Extract the (x, y) coordinate from the center of the cell holding the provided text.  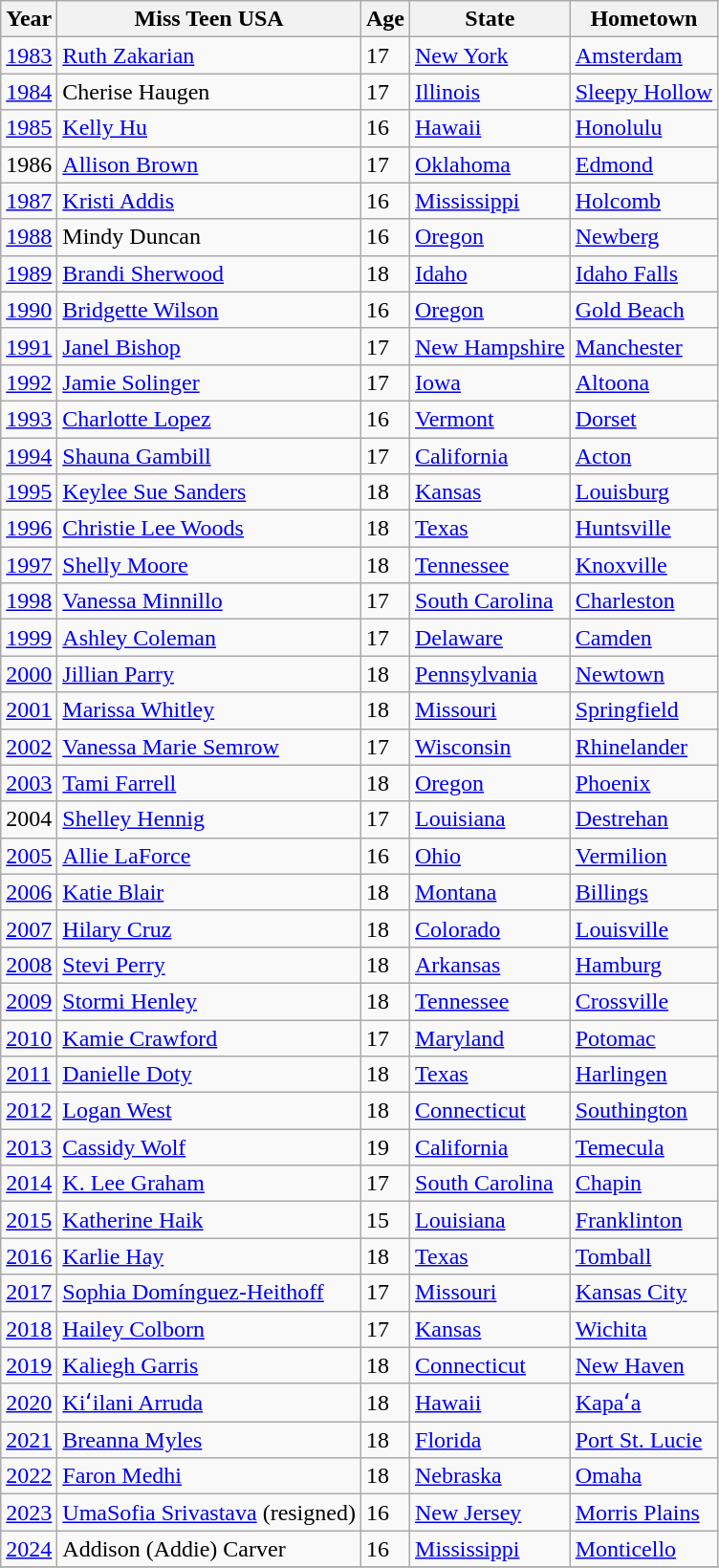
Omaha (643, 1476)
Port St. Lucie (643, 1440)
1984 (29, 92)
Morris Plains (643, 1513)
2020 (29, 1403)
1993 (29, 419)
UmaSofia Srivastava (resigned) (209, 1513)
New Jersey (490, 1513)
2001 (29, 710)
1999 (29, 638)
Altoona (643, 382)
Arkansas (490, 965)
Crossville (643, 1001)
Tami Farrell (209, 783)
1991 (29, 346)
15 (384, 1220)
1990 (29, 310)
2015 (29, 1220)
Idaho Falls (643, 273)
New Hampshire (490, 346)
Vermilion (643, 856)
2002 (29, 747)
Potomac (643, 1037)
Kamie Crawford (209, 1037)
2011 (29, 1075)
Bridgette Wilson (209, 310)
Destrehan (643, 819)
Florida (490, 1440)
Gold Beach (643, 310)
Logan West (209, 1111)
1985 (29, 128)
1994 (29, 456)
Year (29, 19)
Jillian Parry (209, 674)
Brandi Sherwood (209, 273)
Kristi Addis (209, 201)
Breanna Myles (209, 1440)
Miss Teen USA (209, 19)
2023 (29, 1513)
Ruth Zakarian (209, 55)
1983 (29, 55)
Holcomb (643, 201)
Allie LaForce (209, 856)
1996 (29, 529)
Tomball (643, 1256)
Addison (Addie) Carver (209, 1549)
Pennsylvania (490, 674)
1997 (29, 565)
Karlie Hay (209, 1256)
Jamie Solinger (209, 382)
2019 (29, 1365)
Illinois (490, 92)
Katie Blair (209, 892)
2021 (29, 1440)
2017 (29, 1293)
Southington (643, 1111)
Idaho (490, 273)
2014 (29, 1184)
Phoenix (643, 783)
Springfield (643, 710)
Wisconsin (490, 747)
Ohio (490, 856)
Sophia Domínguez-Heithoff (209, 1293)
Kansas City (643, 1293)
Harlingen (643, 1075)
Huntsville (643, 529)
Kaliegh Garris (209, 1365)
Sleepy Hollow (643, 92)
Stevi Perry (209, 965)
Kelly Hu (209, 128)
Faron Medhi (209, 1476)
Christie Lee Woods (209, 529)
New Haven (643, 1365)
Mindy Duncan (209, 237)
Honolulu (643, 128)
2006 (29, 892)
Camden (643, 638)
Newberg (643, 237)
2022 (29, 1476)
2004 (29, 819)
Oklahoma (490, 164)
Iowa (490, 382)
Danielle Doty (209, 1075)
Shelley Hennig (209, 819)
Cassidy Wolf (209, 1147)
Montana (490, 892)
Marissa Whitley (209, 710)
Louisburg (643, 492)
2010 (29, 1037)
Keylee Sue Sanders (209, 492)
Louisville (643, 928)
Nebraska (490, 1476)
State (490, 19)
2003 (29, 783)
2024 (29, 1549)
1988 (29, 237)
1992 (29, 382)
Ashley Coleman (209, 638)
Temecula (643, 1147)
K. Lee Graham (209, 1184)
Hamburg (643, 965)
Hailey Colborn (209, 1329)
2009 (29, 1001)
2007 (29, 928)
Cherise Haugen (209, 92)
Age (384, 19)
1989 (29, 273)
Amsterdam (643, 55)
Kiʻilani Arruda (209, 1403)
Acton (643, 456)
Rhinelander (643, 747)
Janel Bishop (209, 346)
Edmond (643, 164)
2018 (29, 1329)
Hilary Cruz (209, 928)
Shauna Gambill (209, 456)
Vanessa Marie Semrow (209, 747)
1986 (29, 164)
2016 (29, 1256)
1987 (29, 201)
19 (384, 1147)
Newtown (643, 674)
Katherine Haik (209, 1220)
Charlotte Lopez (209, 419)
Delaware (490, 638)
1998 (29, 601)
Vermont (490, 419)
Shelly Moore (209, 565)
Vanessa Minnillo (209, 601)
Franklinton (643, 1220)
2013 (29, 1147)
Stormi Henley (209, 1001)
Billings (643, 892)
Manchester (643, 346)
2008 (29, 965)
2012 (29, 1111)
Colorado (490, 928)
Charleston (643, 601)
Monticello (643, 1549)
Kapaʻa (643, 1403)
New York (490, 55)
Wichita (643, 1329)
Dorset (643, 419)
1995 (29, 492)
Hometown (643, 19)
Allison Brown (209, 164)
Chapin (643, 1184)
2005 (29, 856)
Knoxville (643, 565)
Maryland (490, 1037)
2000 (29, 674)
